Identify which cell holds the provided text, then report its [x, y] central coordinate. 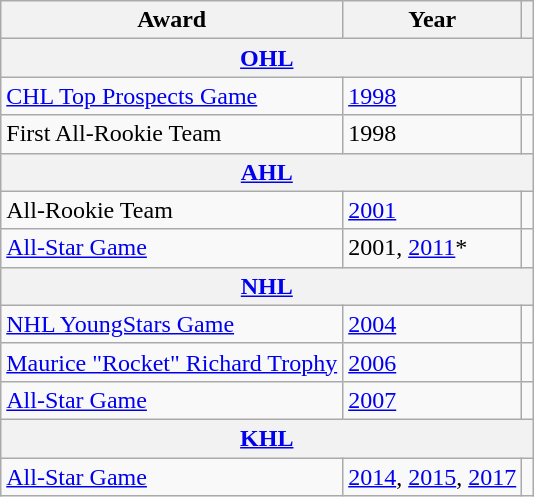
KHL [267, 438]
2014, 2015, 2017 [432, 477]
2004 [432, 324]
All-Rookie Team [172, 210]
First All-Rookie Team [172, 134]
Year [432, 20]
Award [172, 20]
2006 [432, 362]
AHL [267, 172]
Maurice "Rocket" Richard Trophy [172, 362]
OHL [267, 58]
2001 [432, 210]
2001, 2011* [432, 248]
NHL YoungStars Game [172, 324]
NHL [267, 286]
2007 [432, 400]
CHL Top Prospects Game [172, 96]
